Output the [x, y] coordinate of the center of the cell containing the given text.  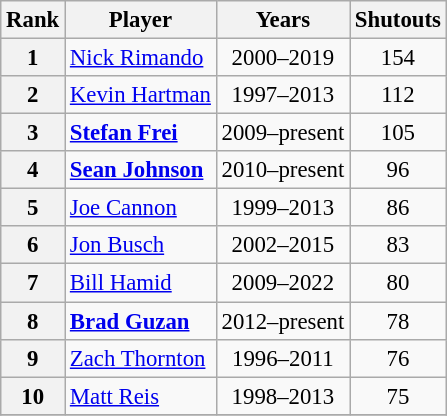
Stefan Frei [141, 133]
1998–2013 [282, 396]
3 [33, 133]
Years [282, 20]
Kevin Hartman [141, 95]
2000–2019 [282, 58]
86 [398, 208]
Joe Cannon [141, 208]
6 [33, 245]
Zach Thornton [141, 358]
Jon Busch [141, 245]
78 [398, 321]
105 [398, 133]
75 [398, 396]
2002–2015 [282, 245]
96 [398, 170]
2 [33, 95]
76 [398, 358]
Nick Rimando [141, 58]
112 [398, 95]
2009–2022 [282, 283]
1999–2013 [282, 208]
Player [141, 20]
Rank [33, 20]
10 [33, 396]
80 [398, 283]
7 [33, 283]
5 [33, 208]
2012–present [282, 321]
Sean Johnson [141, 170]
Matt Reis [141, 396]
1996–2011 [282, 358]
Bill Hamid [141, 283]
1997–2013 [282, 95]
154 [398, 58]
1 [33, 58]
2010–present [282, 170]
8 [33, 321]
4 [33, 170]
Shutouts [398, 20]
9 [33, 358]
2009–present [282, 133]
Brad Guzan [141, 321]
83 [398, 245]
